From the cell containing the given text, extract its center point as (X, Y) coordinate. 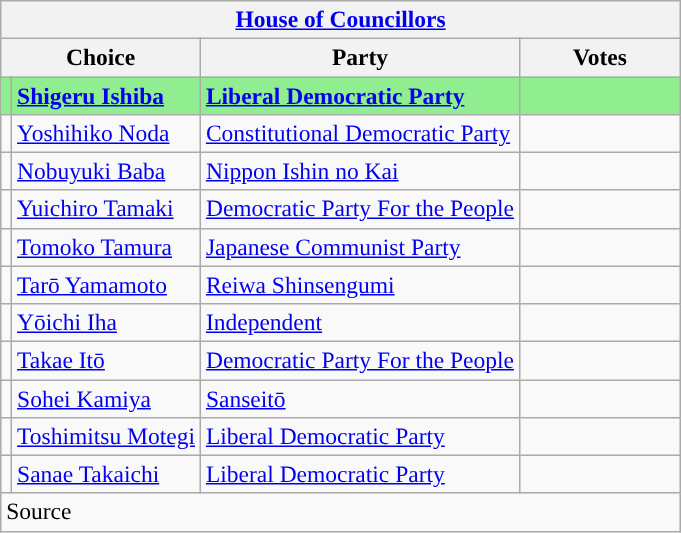
Sanseitō (360, 398)
Party (360, 57)
Sohei Kamiya (106, 398)
Tomoko Tamura (106, 247)
Independent (360, 322)
Votes (600, 57)
Japanese Communist Party (360, 247)
Sanae Takaichi (106, 474)
Nobuyuki Baba (106, 171)
Yuichiro Tamaki (106, 209)
Choice (101, 57)
Constitutional Democratic Party (360, 133)
Takae Itō (106, 360)
Yoshihiko Noda (106, 133)
Tarō Yamamoto (106, 285)
Shigeru Ishiba (106, 95)
Nippon Ishin no Kai (360, 171)
House of Councillors (341, 19)
Toshimitsu Motegi (106, 436)
Yōichi Iha (106, 322)
Reiwa Shinsengumi (360, 285)
Source (341, 512)
